Output the (x, y) coordinate of the center of the cell containing the given text.  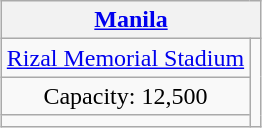
Manila (130, 20)
Rizal Memorial Stadium (125, 58)
Capacity: 12,500 (125, 96)
